Identify which cell holds the provided text, then report its (x, y) central coordinate. 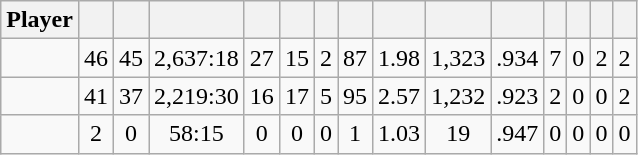
1.98 (400, 58)
37 (132, 96)
95 (356, 96)
1.03 (400, 134)
46 (96, 58)
58:15 (197, 134)
41 (96, 96)
87 (356, 58)
2,637:18 (197, 58)
.934 (518, 58)
.947 (518, 134)
16 (262, 96)
7 (556, 58)
2.57 (400, 96)
2,219:30 (197, 96)
Player (40, 20)
5 (326, 96)
1,232 (458, 96)
19 (458, 134)
1 (356, 134)
45 (132, 58)
17 (296, 96)
.923 (518, 96)
15 (296, 58)
1,323 (458, 58)
27 (262, 58)
